Locate the cell with the specified text and output its (x, y) center coordinate. 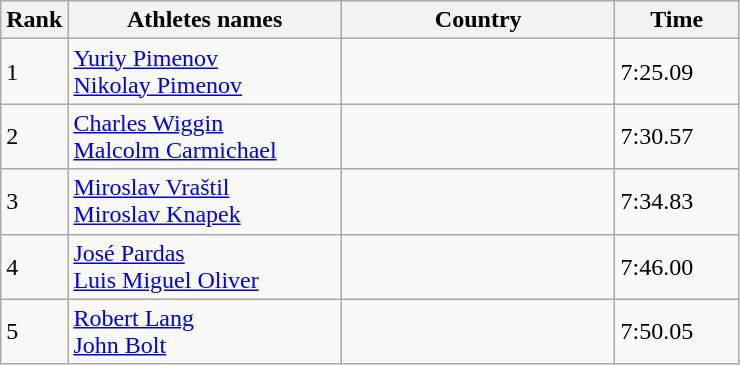
Athletes names (205, 20)
Charles WigginMalcolm Carmichael (205, 136)
Robert LangJohn Bolt (205, 332)
Country (478, 20)
5 (34, 332)
Miroslav VraštilMiroslav Knapek (205, 202)
1 (34, 72)
Yuriy PimenovNikolay Pimenov (205, 72)
José PardasLuis Miguel Oliver (205, 266)
Time (677, 20)
4 (34, 266)
7:30.57 (677, 136)
Rank (34, 20)
7:34.83 (677, 202)
7:46.00 (677, 266)
7:50.05 (677, 332)
2 (34, 136)
7:25.09 (677, 72)
3 (34, 202)
